Search for the cell housing the specified text and yield its [x, y] center coordinate. 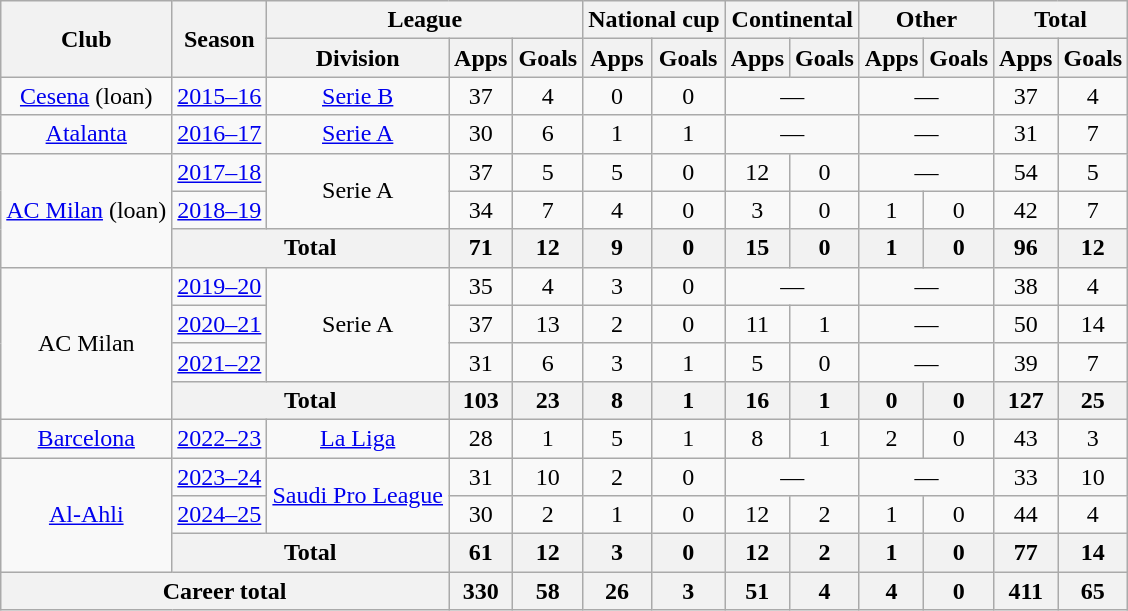
11 [757, 324]
2024–25 [220, 515]
Al-Ahli [86, 515]
330 [481, 591]
103 [481, 400]
51 [757, 591]
127 [1026, 400]
2015–16 [220, 96]
28 [481, 438]
2021–22 [220, 362]
96 [1026, 248]
15 [757, 248]
La Liga [358, 438]
23 [548, 400]
50 [1026, 324]
65 [1093, 591]
AC Milan [86, 343]
2023–24 [220, 477]
58 [548, 591]
13 [548, 324]
34 [481, 210]
Cesena (loan) [86, 96]
35 [481, 286]
71 [481, 248]
Continental [792, 20]
61 [481, 553]
2022–23 [220, 438]
Division [358, 58]
League [425, 20]
43 [1026, 438]
26 [617, 591]
42 [1026, 210]
16 [757, 400]
38 [1026, 286]
77 [1026, 553]
411 [1026, 591]
2018–19 [220, 210]
2016–17 [220, 134]
Atalanta [86, 134]
Season [220, 39]
Club [86, 39]
2017–18 [220, 172]
Career total [225, 591]
Saudi Pro League [358, 496]
Barcelona [86, 438]
Serie B [358, 96]
44 [1026, 515]
Other [926, 20]
2020–21 [220, 324]
54 [1026, 172]
AC Milan (loan) [86, 210]
25 [1093, 400]
National cup [654, 20]
2019–20 [220, 286]
33 [1026, 477]
39 [1026, 362]
9 [617, 248]
